For the text-containing cell, return its midpoint in [X, Y] coordinate format. 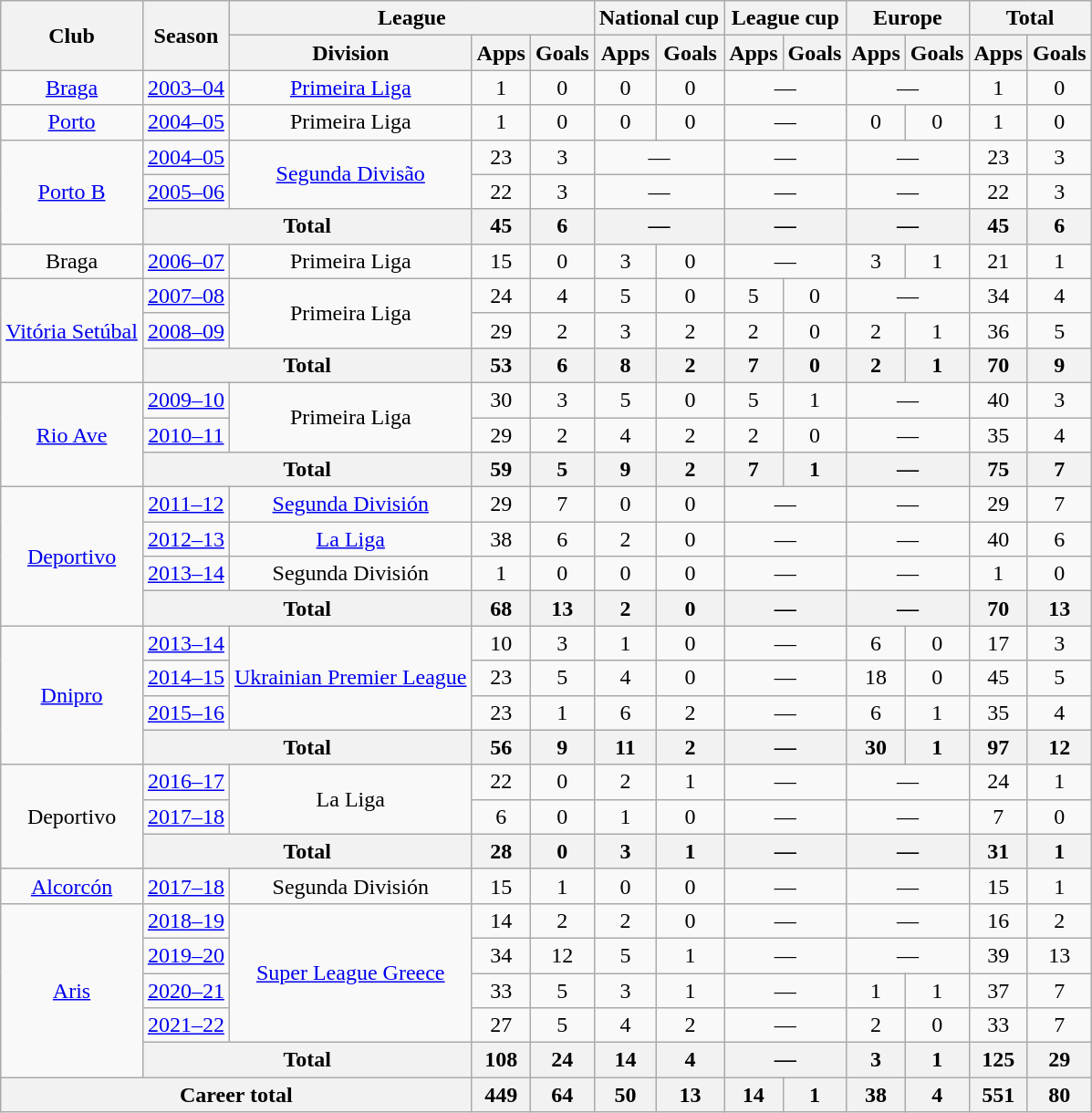
68 [501, 609]
Vitória Setúbal [72, 330]
53 [501, 365]
108 [501, 1060]
17 [998, 643]
31 [998, 851]
Segunda Divisão [350, 174]
2009–10 [186, 400]
56 [501, 747]
Division [350, 53]
21 [998, 261]
10 [501, 643]
Porto [72, 122]
Porto B [72, 192]
Rio Ave [72, 434]
449 [501, 1095]
18 [876, 678]
2008–09 [186, 330]
97 [998, 747]
2014–15 [186, 678]
2003–04 [186, 88]
2012–13 [186, 539]
2015–16 [186, 713]
2007–08 [186, 296]
Career total [236, 1095]
League cup [785, 18]
11 [625, 747]
Season [186, 36]
28 [501, 851]
Dnipro [72, 695]
2020–21 [186, 990]
Club [72, 36]
75 [998, 470]
125 [998, 1060]
16 [998, 921]
Europe [908, 18]
Ukrainian Premier League [350, 678]
Aris [72, 990]
37 [998, 990]
2006–07 [186, 261]
59 [501, 470]
2016–17 [186, 782]
Alcorcón [72, 886]
2005–06 [186, 192]
2021–22 [186, 1025]
39 [998, 955]
League [411, 18]
36 [998, 330]
50 [625, 1095]
8 [625, 365]
2018–19 [186, 921]
2010–11 [186, 435]
2019–20 [186, 955]
National cup [659, 18]
Super League Greece [350, 973]
27 [501, 1025]
2011–12 [186, 504]
64 [562, 1095]
551 [998, 1095]
80 [1059, 1095]
